Provide the (X, Y) coordinate of the cell's center where the given text is located.  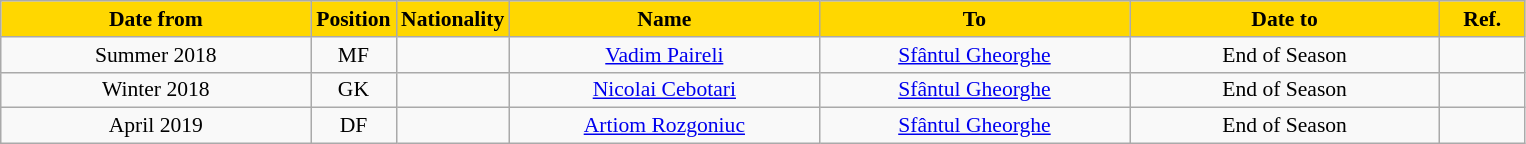
Artiom Rozgoniuc (664, 126)
Vadim Paireli (664, 55)
To (974, 19)
Date from (156, 19)
GK (354, 90)
Position (354, 19)
Nicolai Cebotari (664, 90)
MF (354, 55)
Date to (1285, 19)
April 2019 (156, 126)
Nationality (452, 19)
Winter 2018 (156, 90)
DF (354, 126)
Summer 2018 (156, 55)
Name (664, 19)
Ref. (1482, 19)
